Capture the cell that displays the provided text and extract its [X, Y] central coordinate. 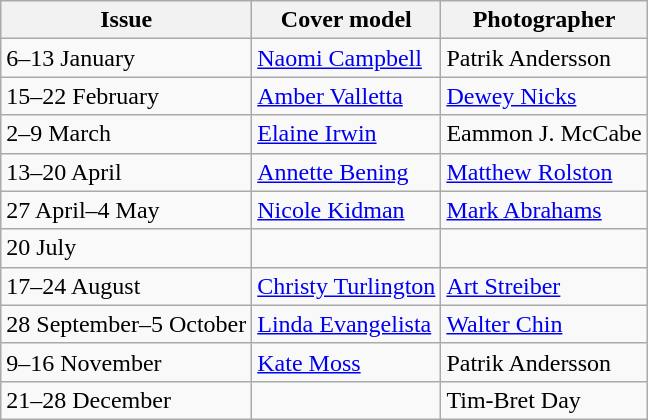
Walter Chin [544, 324]
Cover model [346, 20]
Dewey Nicks [544, 96]
Mark Abrahams [544, 210]
21–28 December [126, 400]
Amber Valletta [346, 96]
Eammon J. McCabe [544, 134]
Matthew Rolston [544, 172]
Annette Bening [346, 172]
28 September–5 October [126, 324]
Photographer [544, 20]
13–20 April [126, 172]
2–9 March [126, 134]
Elaine Irwin [346, 134]
20 July [126, 248]
Nicole Kidman [346, 210]
Tim-Bret Day [544, 400]
6–13 January [126, 58]
Kate Moss [346, 362]
Christy Turlington [346, 286]
Naomi Campbell [346, 58]
Art Streiber [544, 286]
15–22 February [126, 96]
9–16 November [126, 362]
17–24 August [126, 286]
Issue [126, 20]
Linda Evangelista [346, 324]
27 April–4 May [126, 210]
